Identify which cell holds the provided text, then report its (X, Y) central coordinate. 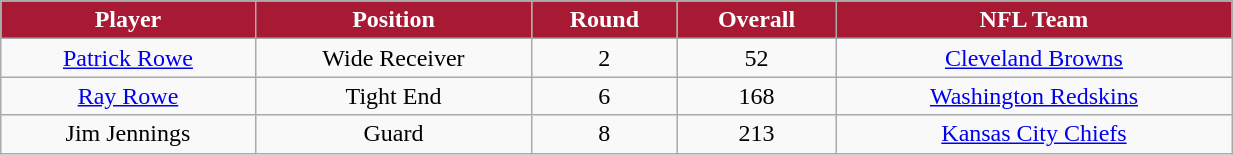
Player (128, 20)
Tight End (394, 96)
168 (756, 96)
8 (604, 134)
2 (604, 58)
6 (604, 96)
213 (756, 134)
Guard (394, 134)
Ray Rowe (128, 96)
52 (756, 58)
Jim Jennings (128, 134)
Round (604, 20)
Cleveland Browns (1034, 58)
NFL Team (1034, 20)
Kansas City Chiefs (1034, 134)
Overall (756, 20)
Washington Redskins (1034, 96)
Patrick Rowe (128, 58)
Wide Receiver (394, 58)
Position (394, 20)
